Locate the cell with the specified text and output its (x, y) center coordinate. 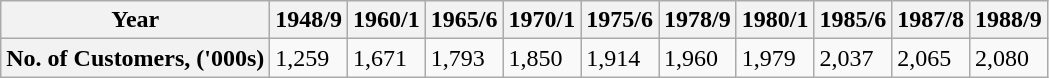
Year (136, 20)
1,960 (697, 58)
1988/9 (1008, 20)
2,065 (931, 58)
1960/1 (387, 20)
1,979 (775, 58)
1,914 (620, 58)
1,671 (387, 58)
2,037 (853, 58)
1948/9 (309, 20)
1,259 (309, 58)
1987/8 (931, 20)
1978/9 (697, 20)
1975/6 (620, 20)
No. of Customers, ('000s) (136, 58)
1965/6 (464, 20)
1980/1 (775, 20)
1970/1 (542, 20)
2,080 (1008, 58)
1,850 (542, 58)
1985/6 (853, 20)
1,793 (464, 58)
